Find where the given text appears and provide that cell's center as (x, y) coordinate. 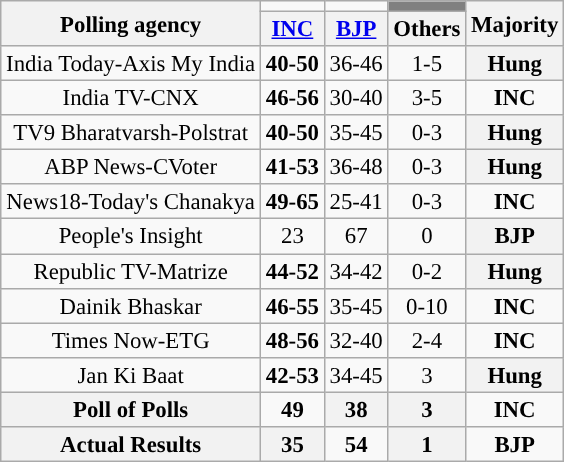
36-48 (356, 168)
67 (356, 236)
46-55 (293, 306)
49-65 (293, 202)
23 (293, 236)
News18-Today's Chanakya (131, 202)
32-40 (356, 340)
Actual Results (131, 444)
30-40 (356, 98)
41-53 (293, 168)
Dainik Bhaskar (131, 306)
25-41 (356, 202)
Majority (515, 24)
34-42 (356, 272)
35 (293, 444)
34-45 (356, 374)
42-53 (293, 374)
1 (427, 444)
0-10 (427, 306)
44-52 (293, 272)
People's Insight (131, 236)
36-46 (356, 64)
2-4 (427, 340)
India TV-CNX (131, 98)
Jan Ki Baat (131, 374)
46-56 (293, 98)
ABP News-CVoter (131, 168)
38 (356, 410)
49 (293, 410)
Others (427, 30)
Polling agency (131, 24)
Times Now-ETG (131, 340)
India Today-Axis My India (131, 64)
0-2 (427, 272)
54 (356, 444)
1-5 (427, 64)
48-56 (293, 340)
Poll of Polls (131, 410)
3-5 (427, 98)
0 (427, 236)
Republic TV-Matrize (131, 272)
TV9 Bharatvarsh-Polstrat (131, 132)
